Search for the cell housing the specified text and yield its [x, y] center coordinate. 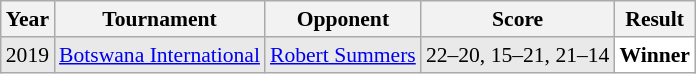
Score [518, 19]
2019 [28, 55]
Tournament [160, 19]
Result [654, 19]
Botswana International [160, 55]
22–20, 15–21, 21–14 [518, 55]
Winner [654, 55]
Opponent [343, 19]
Robert Summers [343, 55]
Year [28, 19]
